Return (x, y) of the center of cell containing provided text 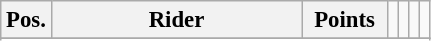
Points (345, 20)
Pos. (26, 20)
Rider (176, 20)
